Return the (x, y) coordinate for the center point of the cell that contains the specified text.  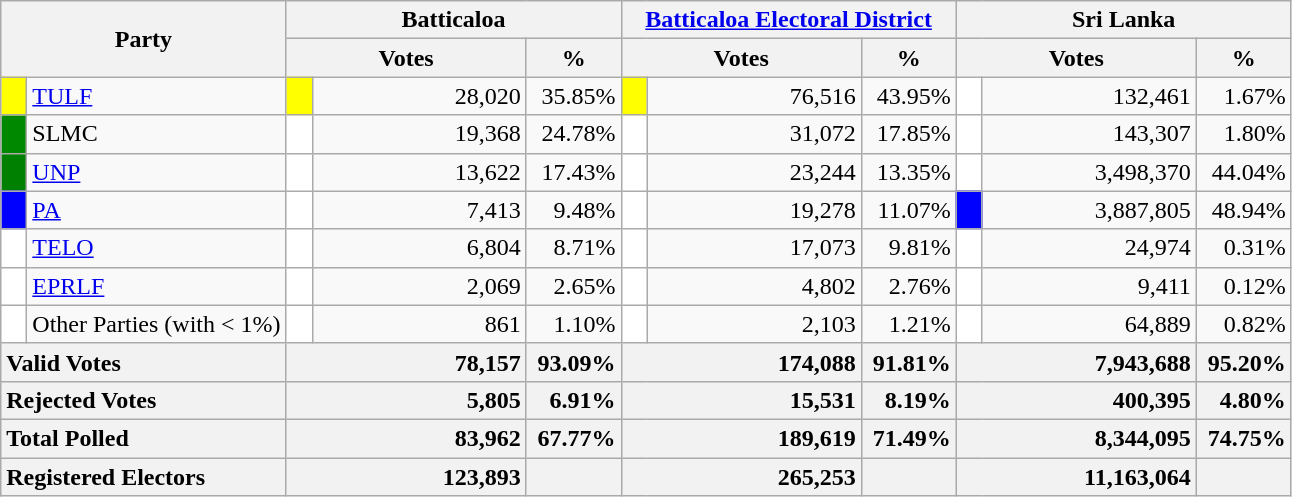
9.81% (908, 248)
Rejected Votes (144, 400)
43.95% (908, 96)
861 (419, 324)
28,020 (419, 96)
31,072 (754, 134)
13,622 (419, 172)
64,889 (1089, 324)
143,307 (1089, 134)
91.81% (908, 362)
Batticaloa (454, 20)
400,395 (1076, 400)
67.77% (574, 438)
24.78% (574, 134)
2.76% (908, 286)
7,943,688 (1076, 362)
23,244 (754, 172)
95.20% (1244, 362)
EPRLF (156, 286)
174,088 (741, 362)
Valid Votes (144, 362)
93.09% (574, 362)
48.94% (1244, 210)
1.67% (1244, 96)
19,278 (754, 210)
11.07% (908, 210)
0.82% (1244, 324)
71.49% (908, 438)
TULF (156, 96)
8.19% (908, 400)
2.65% (574, 286)
3,498,370 (1089, 172)
1.10% (574, 324)
17.43% (574, 172)
TELO (156, 248)
Total Polled (144, 438)
3,887,805 (1089, 210)
6.91% (574, 400)
265,253 (741, 477)
44.04% (1244, 172)
0.31% (1244, 248)
4,802 (754, 286)
132,461 (1089, 96)
78,157 (406, 362)
Registered Electors (144, 477)
15,531 (741, 400)
8,344,095 (1076, 438)
9.48% (574, 210)
17,073 (754, 248)
7,413 (419, 210)
Party (144, 39)
6,804 (419, 248)
5,805 (406, 400)
PA (156, 210)
189,619 (741, 438)
Batticaloa Electoral District (788, 20)
1.21% (908, 324)
13.35% (908, 172)
SLMC (156, 134)
UNP (156, 172)
Other Parties (with < 1%) (156, 324)
4.80% (1244, 400)
2,069 (419, 286)
Sri Lanka (1124, 20)
24,974 (1089, 248)
123,893 (406, 477)
83,962 (406, 438)
76,516 (754, 96)
35.85% (574, 96)
11,163,064 (1076, 477)
19,368 (419, 134)
2,103 (754, 324)
0.12% (1244, 286)
1.80% (1244, 134)
9,411 (1089, 286)
8.71% (574, 248)
74.75% (1244, 438)
17.85% (908, 134)
